Output the (x, y) coordinate of the center of the cell containing the given text.  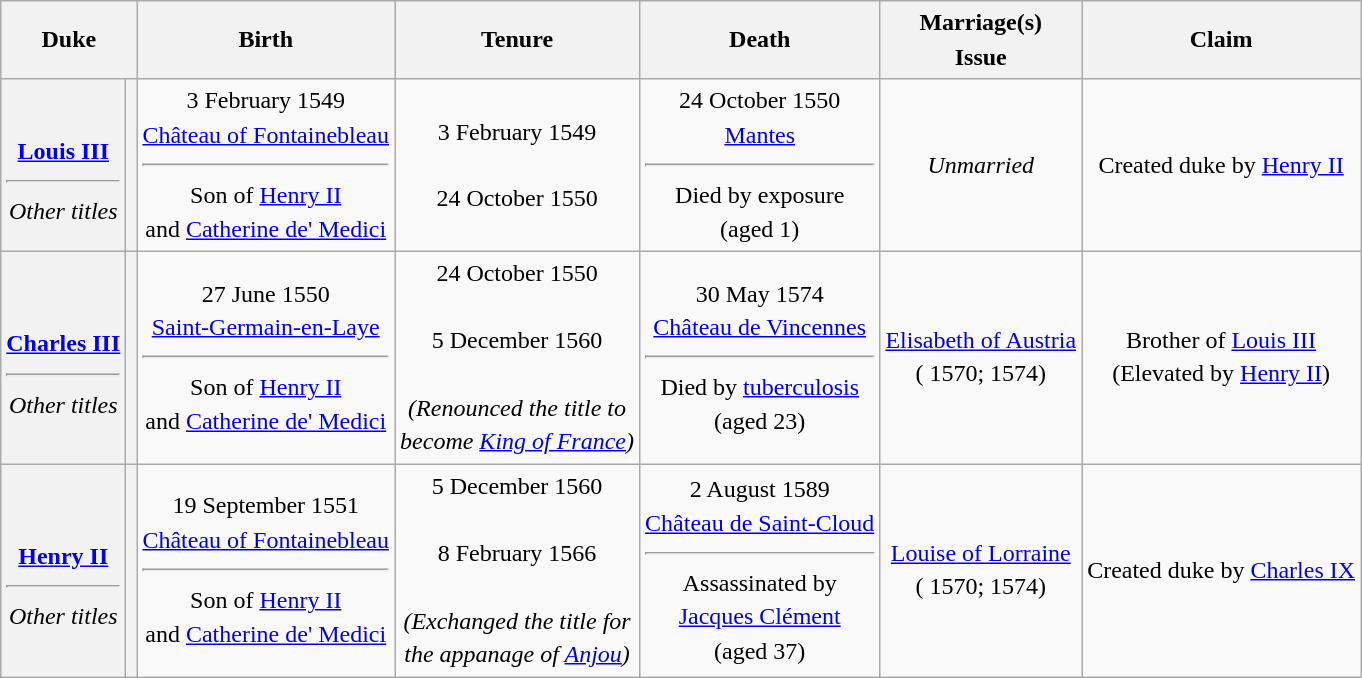
Louis IIIOther titles (64, 165)
Claim (1222, 40)
24 October 15505 December 1560(Renounced the title tobecome King of France) (518, 358)
24 October 1550MantesDied by exposure(aged 1) (760, 165)
Tenure (518, 40)
Unmarried (981, 165)
Brother of Louis III(Elevated by Henry II) (1222, 358)
Marriage(s)Issue (981, 40)
Created duke by Henry II (1222, 165)
30 May 1574Château de VincennesDied by tuberculosis(aged 23) (760, 358)
Created duke by Charles IX (1222, 570)
Henry IIOther titles (64, 570)
Charles IIIOther titles (64, 358)
Duke (69, 40)
19 September 1551Château of FontainebleauSon of Henry IIand Catherine de' Medici (266, 570)
Death (760, 40)
2 August 1589Château de Saint-CloudAssassinated byJacques Clément(aged 37) (760, 570)
Birth (266, 40)
3 February 1549Château of FontainebleauSon of Henry IIand Catherine de' Medici (266, 165)
3 February 154924 October 1550 (518, 165)
27 June 1550Saint-Germain-en-LayeSon of Henry IIand Catherine de' Medici (266, 358)
Louise of Lorraine( 1570; 1574) (981, 570)
5 December 15608 February 1566(Exchanged the title forthe appanage of Anjou) (518, 570)
Elisabeth of Austria( 1570; 1574) (981, 358)
